Return the [x, y] coordinate for the center point of the cell that contains the specified text.  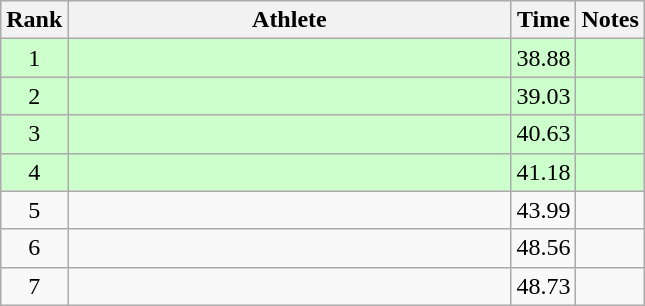
48.56 [544, 248]
41.18 [544, 172]
4 [34, 172]
39.03 [544, 96]
Time [544, 20]
Notes [610, 20]
3 [34, 134]
6 [34, 248]
38.88 [544, 58]
40.63 [544, 134]
5 [34, 210]
Rank [34, 20]
43.99 [544, 210]
7 [34, 286]
Athlete [290, 20]
48.73 [544, 286]
2 [34, 96]
1 [34, 58]
